Scan for the cell matching the given text and deliver its (x, y) coordinate at center. 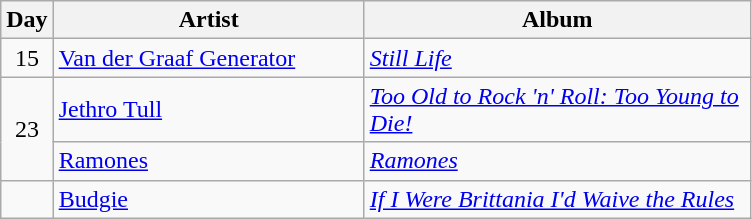
Jethro Tull (208, 110)
Still Life (557, 58)
Too Old to Rock 'n' Roll: Too Young to Die! (557, 110)
Budgie (208, 199)
15 (27, 58)
Artist (208, 20)
If I Were Brittania I'd Waive the Rules (557, 199)
23 (27, 128)
Van der Graaf Generator (208, 58)
Album (557, 20)
Day (27, 20)
